Determine the [x, y] coordinate at the center of the cell enclosing the given text.  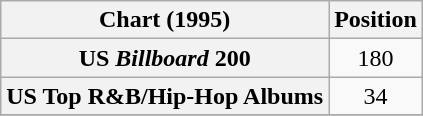
US Top R&B/Hip-Hop Albums [165, 96]
US Billboard 200 [165, 58]
Position [376, 20]
34 [376, 96]
180 [376, 58]
Chart (1995) [165, 20]
